For the text-containing cell, return its midpoint in [x, y] coordinate format. 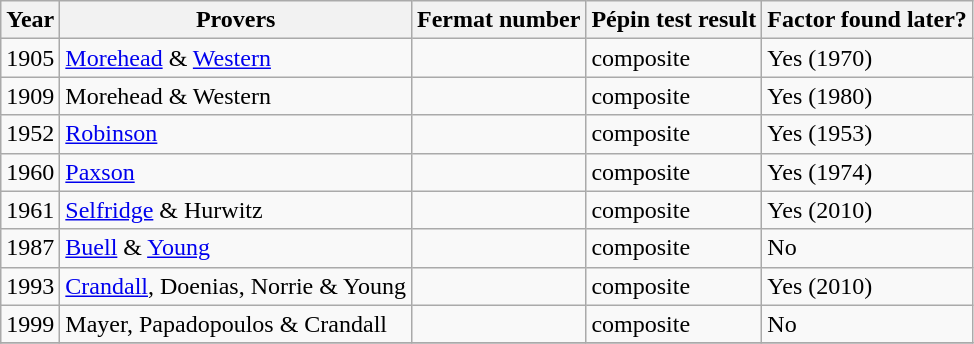
Crandall, Doenias, Norrie & Young [236, 286]
1960 [30, 172]
1993 [30, 286]
Factor found later? [868, 20]
1905 [30, 58]
1952 [30, 134]
Paxson [236, 172]
Year [30, 20]
1909 [30, 96]
Robinson [236, 134]
Yes (1953) [868, 134]
Yes (1970) [868, 58]
Mayer, Papadopoulos & Crandall [236, 324]
Provers [236, 20]
1999 [30, 324]
Fermat number [499, 20]
1987 [30, 248]
Pépin test result [674, 20]
Yes (1974) [868, 172]
Buell & Young [236, 248]
Selfridge & Hurwitz [236, 210]
1961 [30, 210]
Yes (1980) [868, 96]
